Scan for the cell matching the given text and deliver its (x, y) coordinate at center. 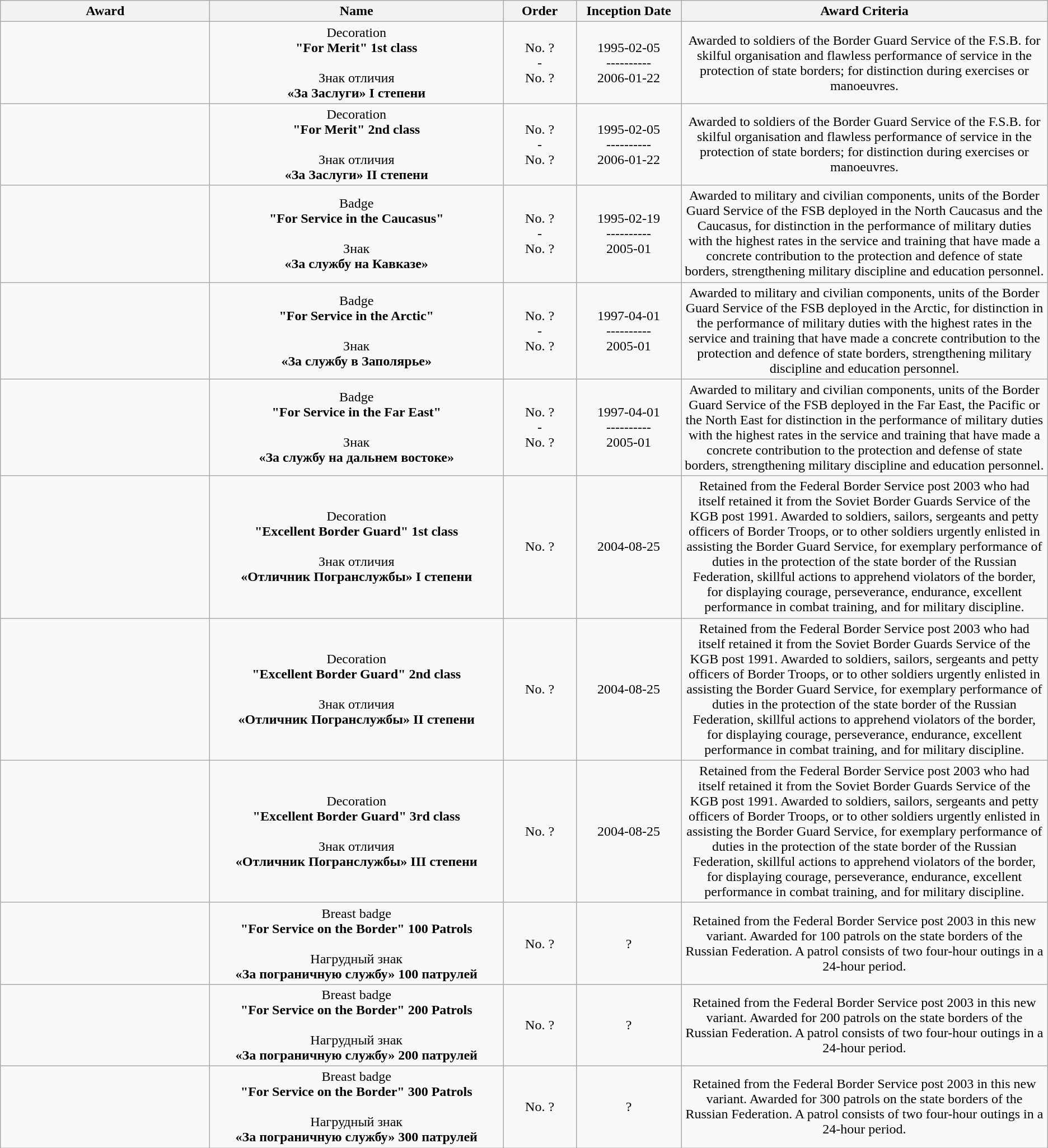
Decoration"Excellent Border Guard" 1st classЗнак отличия«Отличник Погранслужбы» I степени (357, 547)
Badge"For Service in the Far East"Знак«За службу на дальнем востоке» (357, 428)
Award (105, 11)
Inception Date (629, 11)
Decoration"Excellent Border Guard" 2nd classЗнак отличия«Отличник Погранслужбы» II степени (357, 689)
Decoration"For Merit" 1st classЗнак отличия«За Заслуги» I степени (357, 63)
1995-02-19----------2005-01 (629, 234)
Award Criteria (864, 11)
Order (540, 11)
Decoration"For Merit" 2nd classЗнак отличия«За Заслуги» II степени (357, 144)
Badge"For Service in the Arctic"Знак«За службу в Заполярье» (357, 330)
Name (357, 11)
Decoration"Excellent Border Guard" 3rd classЗнак отличия«Отличник Погранслужбы» III степени (357, 831)
Badge"For Service in the Caucasus"Знак«За службу на Кавказе» (357, 234)
Breast badge"For Service on the Border" 200 PatrolsНагрудный знак«За пограничную службу» 200 патрулей (357, 1025)
Breast badge"For Service on the Border" 300 PatrolsНагрудный знак«За пограничную службу» 300 патрулей (357, 1107)
Breast badge"For Service on the Border" 100 PatrolsНагрудный знак«За пограничную службу» 100 патрулей (357, 943)
